Output the (x, y) coordinate of the center of the cell containing the given text.  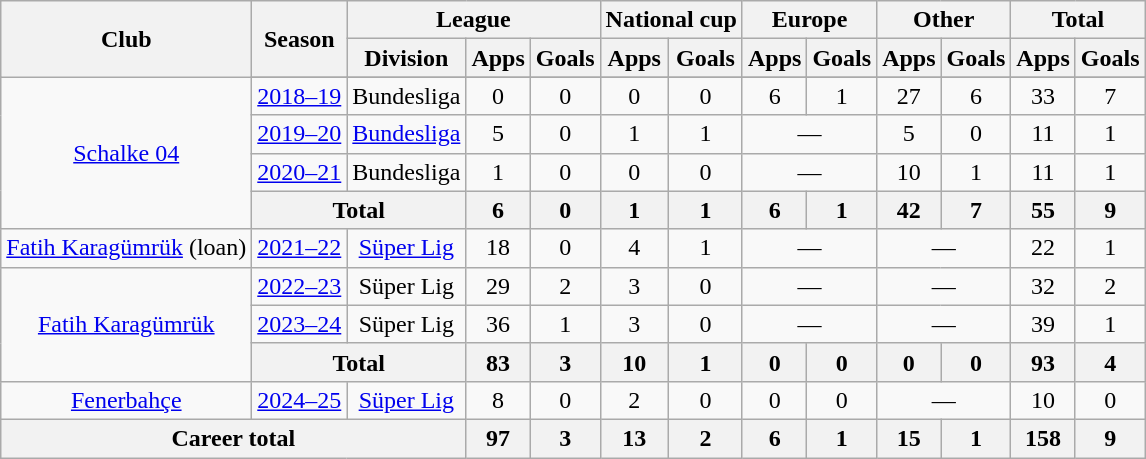
2020–21 (300, 172)
Fatih Karagümrük (126, 324)
2024–25 (300, 400)
13 (634, 438)
39 (1043, 324)
Fatih Karagümrük (loan) (126, 248)
42 (909, 210)
Career total (234, 438)
2018–19 (300, 96)
83 (498, 362)
Division (406, 58)
2022–23 (300, 286)
Season (300, 39)
15 (909, 438)
33 (1043, 96)
Club (126, 39)
Fenerbahçe (126, 400)
97 (498, 438)
158 (1043, 438)
League (474, 20)
2021–22 (300, 248)
29 (498, 286)
18 (498, 248)
93 (1043, 362)
27 (909, 96)
36 (498, 324)
2023–24 (300, 324)
2019–20 (300, 134)
Schalke 04 (126, 153)
22 (1043, 248)
55 (1043, 210)
National cup (671, 20)
Other (944, 20)
8 (498, 400)
32 (1043, 286)
Europe (809, 20)
